Pinpoint the cell where the given text exists, returning its [X, Y] midpoint coordinate. 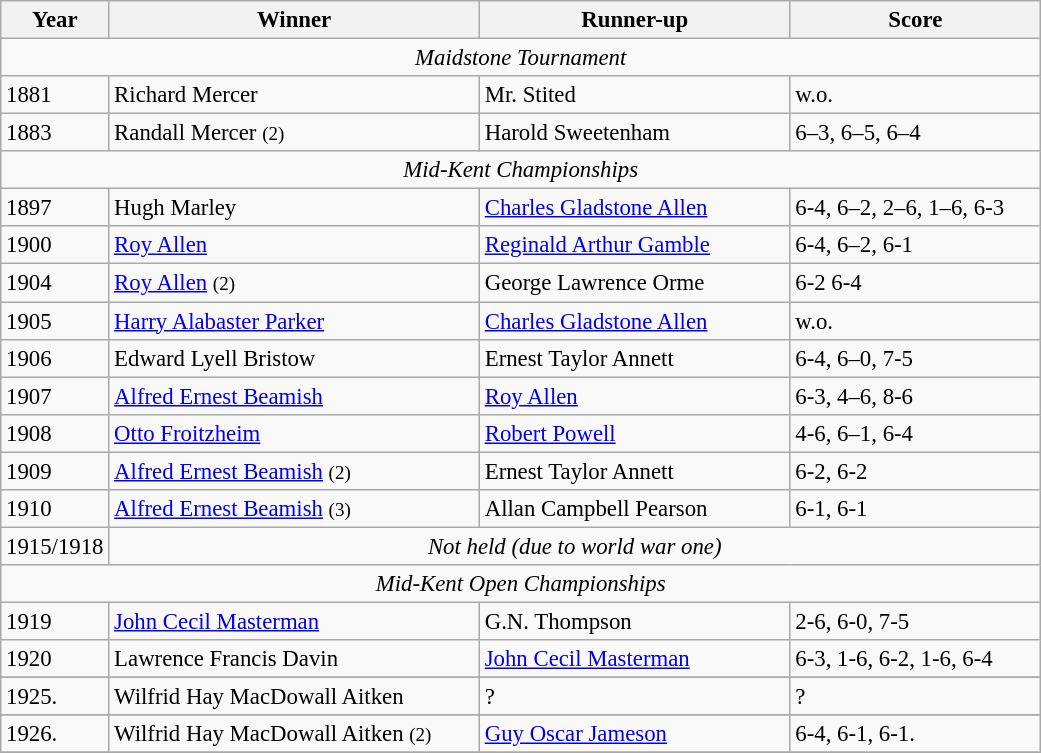
1908 [55, 433]
1909 [55, 471]
1897 [55, 208]
Not held (due to world war one) [575, 546]
6-4, 6–0, 7-5 [916, 358]
Mid-Kent Open Championships [521, 584]
Roy Allen (2) [294, 283]
1919 [55, 621]
Year [55, 20]
Runner-up [634, 20]
1906 [55, 358]
Maidstone Tournament [521, 58]
Edward Lyell Bristow [294, 358]
Harold Sweetenham [634, 133]
1910 [55, 509]
Richard Mercer [294, 95]
Guy Oscar Jameson [634, 734]
Hugh Marley [294, 208]
Mid-Kent Championships [521, 170]
Harry Alabaster Parker [294, 321]
George Lawrence Orme [634, 283]
Reginald Arthur Gamble [634, 245]
Robert Powell [634, 433]
Mr. Stited [634, 95]
6-4, 6–2, 2–6, 1–6, 6-3 [916, 208]
1905 [55, 321]
Winner [294, 20]
6-3, 4–6, 8-6 [916, 396]
4-6, 6–1, 6-4 [916, 433]
6-3, 1-6, 6-2, 1-6, 6-4 [916, 659]
6-2 6-4 [916, 283]
6–3, 6–5, 6–4 [916, 133]
Alfred Ernest Beamish [294, 396]
1926. [55, 734]
1925. [55, 697]
6-2, 6-2 [916, 471]
6-1, 6-1 [916, 509]
Alfred Ernest Beamish (3) [294, 509]
Wilfrid Hay MacDowall Aitken (2) [294, 734]
2-6, 6-0, 7-5 [916, 621]
1883 [55, 133]
1915/1918 [55, 546]
Score [916, 20]
G.N. Thompson [634, 621]
1881 [55, 95]
Otto Froitzheim [294, 433]
Lawrence Francis Davin [294, 659]
Allan Campbell Pearson [634, 509]
1920 [55, 659]
6-4, 6–2, 6-1 [916, 245]
6-4, 6-1, 6-1. [916, 734]
Wilfrid Hay MacDowall Aitken [294, 697]
1904 [55, 283]
Alfred Ernest Beamish (2) [294, 471]
1900 [55, 245]
Randall Mercer (2) [294, 133]
1907 [55, 396]
